Locate the cell with the specified text and output its [X, Y] center coordinate. 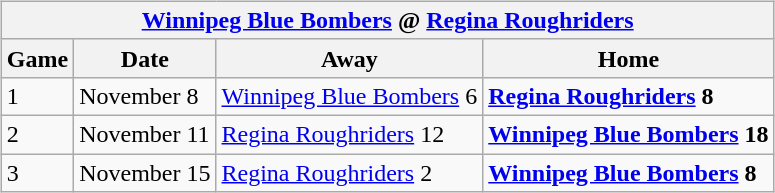
Winnipeg Blue Bombers 18 [628, 134]
Winnipeg Blue Bombers @ Regina Roughriders [388, 20]
2 [37, 134]
November 15 [145, 173]
Away [350, 58]
Home [628, 58]
November 11 [145, 134]
Regina Roughriders 2 [350, 173]
Winnipeg Blue Bombers 8 [628, 173]
3 [37, 173]
Winnipeg Blue Bombers 6 [350, 96]
Regina Roughriders 12 [350, 134]
Game [37, 58]
Regina Roughriders 8 [628, 96]
November 8 [145, 96]
Date [145, 58]
1 [37, 96]
